Find where the given text appears and provide that cell's center as [X, Y] coordinate. 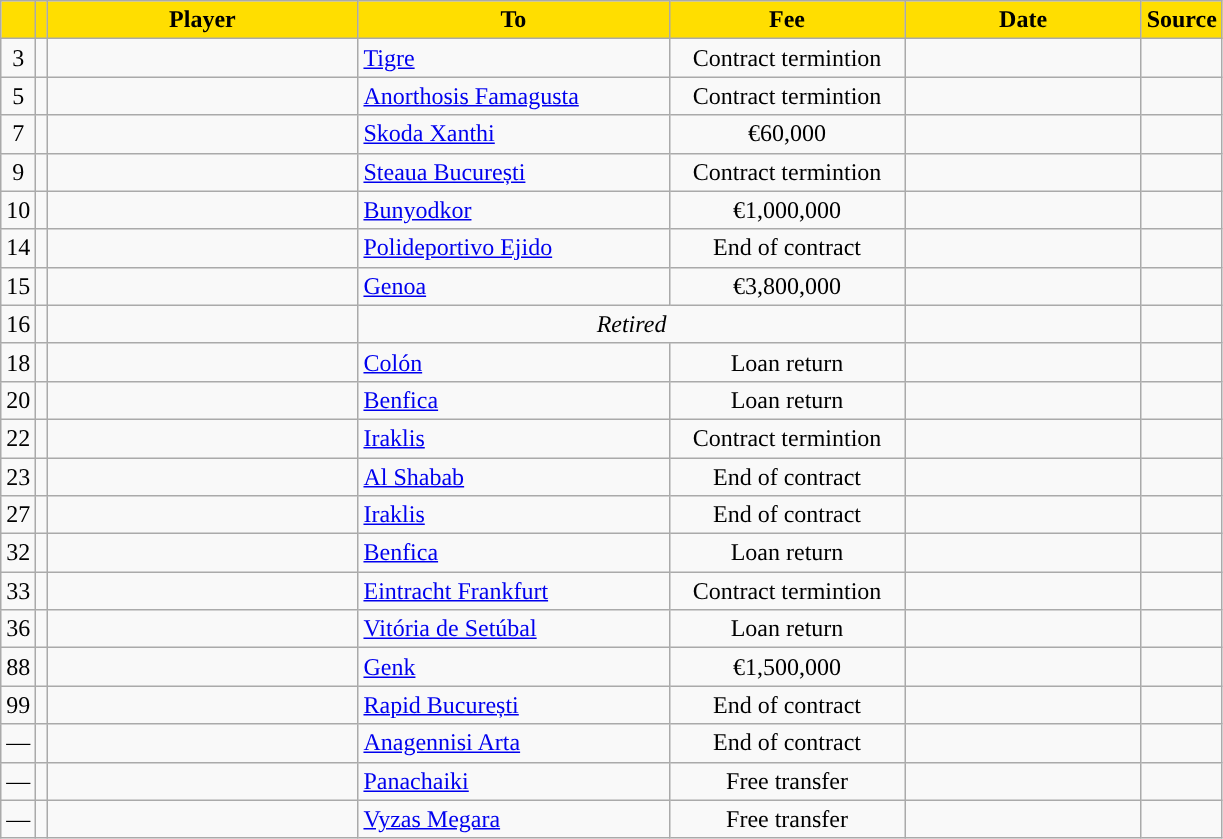
€3,800,000 [787, 286]
22 [18, 438]
27 [18, 515]
Eintracht Frankfurt [514, 591]
Tigre [514, 58]
33 [18, 591]
€1,000,000 [787, 210]
Source [1182, 20]
14 [18, 248]
Skoda Xanthi [514, 134]
Vitória de Setúbal [514, 629]
32 [18, 553]
Fee [787, 20]
Steaua București [514, 172]
18 [18, 362]
10 [18, 210]
To [514, 20]
20 [18, 400]
Bunyodkor [514, 210]
5 [18, 96]
15 [18, 286]
3 [18, 58]
Player [202, 20]
Polideportivo Ejido [514, 248]
Anagennisi Arta [514, 743]
Vyzas Megara [514, 819]
36 [18, 629]
Rapid București [514, 705]
Al Shabab [514, 477]
€1,500,000 [787, 667]
Genk [514, 667]
7 [18, 134]
Genoa [514, 286]
Colón [514, 362]
99 [18, 705]
9 [18, 172]
Anorthosis Famagusta [514, 96]
€60,000 [787, 134]
88 [18, 667]
Date [1023, 20]
Panachaiki [514, 781]
16 [18, 324]
Retired [632, 324]
23 [18, 477]
